Pinpoint the cell where the given text exists, returning its (X, Y) midpoint coordinate. 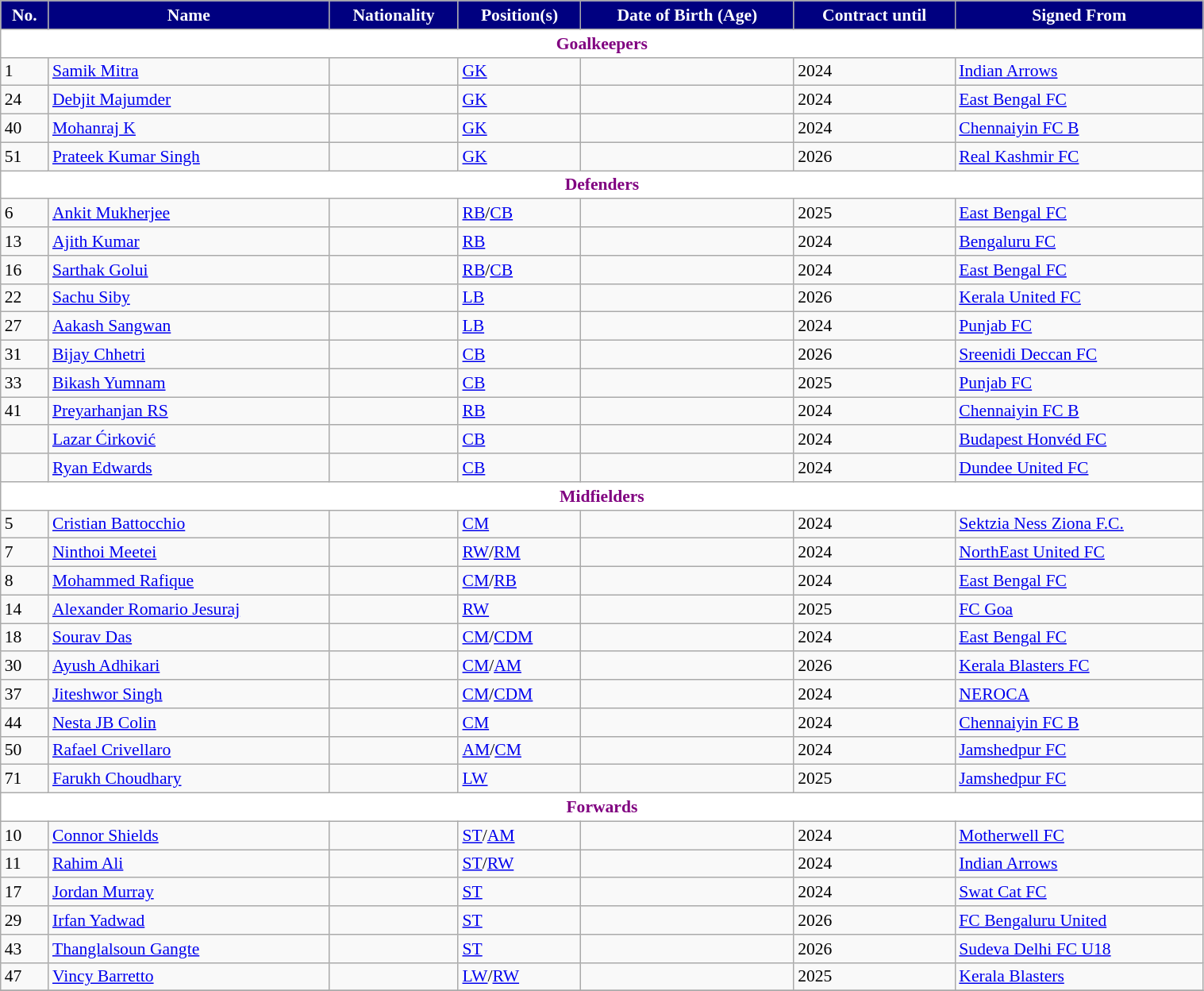
Position(s) (519, 15)
Mohammed Rafique (189, 581)
Connor Shields (189, 835)
6 (25, 214)
30 (25, 666)
Prateek Kumar Singh (189, 156)
LW (519, 779)
10 (25, 835)
Bijay Chhetri (189, 355)
FC Goa (1079, 609)
37 (25, 694)
33 (25, 383)
47 (25, 977)
18 (25, 638)
Forwards (602, 808)
Samik Mitra (189, 71)
Debjit Majumder (189, 100)
CM/AM (519, 666)
AM/CM (519, 750)
11 (25, 864)
Irfan Yadwad (189, 920)
RW (519, 609)
Rafael Crivellaro (189, 750)
Sreenidi Deccan FC (1079, 355)
41 (25, 411)
Ayush Adhikari (189, 666)
Rahim Ali (189, 864)
Kerala Blasters (1079, 977)
Ajith Kumar (189, 241)
Signed From (1079, 15)
ST/RW (519, 864)
Real Kashmir FC (1079, 156)
Name (189, 15)
16 (25, 270)
Motherwell FC (1079, 835)
Lazar Ćirković (189, 440)
Vincy Barretto (189, 977)
7 (25, 553)
51 (25, 156)
13 (25, 241)
5 (25, 524)
NEROCA (1079, 694)
ST/AM (519, 835)
CM/RB (519, 581)
Jiteshwor Singh (189, 694)
FC Bengaluru United (1079, 920)
Bikash Yumnam (189, 383)
Mohanraj K (189, 129)
Sachu Siby (189, 298)
Alexander Romario Jesuraj (189, 609)
Sektzia Ness Ziona F.C. (1079, 524)
17 (25, 893)
Ankit Mukherjee (189, 214)
Sourav Das (189, 638)
Aakash Sangwan (189, 326)
Defenders (602, 185)
Thanglalsoun Gangte (189, 949)
43 (25, 949)
No. (25, 15)
31 (25, 355)
Jordan Murray (189, 893)
8 (25, 581)
RW/RM (519, 553)
Farukh Choudhary (189, 779)
Kerala United FC (1079, 298)
14 (25, 609)
Swat Cat FC (1079, 893)
Ninthoi Meetei (189, 553)
Midfielders (602, 496)
Sarthak Golui (189, 270)
Contract until (875, 15)
Preyarhanjan RS (189, 411)
40 (25, 129)
22 (25, 298)
24 (25, 100)
Ryan Edwards (189, 468)
1 (25, 71)
44 (25, 723)
Sudeva Delhi FC U18 (1079, 949)
Nesta JB Colin (189, 723)
50 (25, 750)
Nationality (394, 15)
27 (25, 326)
NorthEast United FC (1079, 553)
29 (25, 920)
71 (25, 779)
Dundee United FC (1079, 468)
LW/RW (519, 977)
Goalkeepers (602, 44)
Cristian Battocchio (189, 524)
Bengaluru FC (1079, 241)
Budapest Honvéd FC (1079, 440)
Kerala Blasters FC (1079, 666)
Date of Birth (Age) (687, 15)
